Identify which cell holds the provided text, then report its [X, Y] central coordinate. 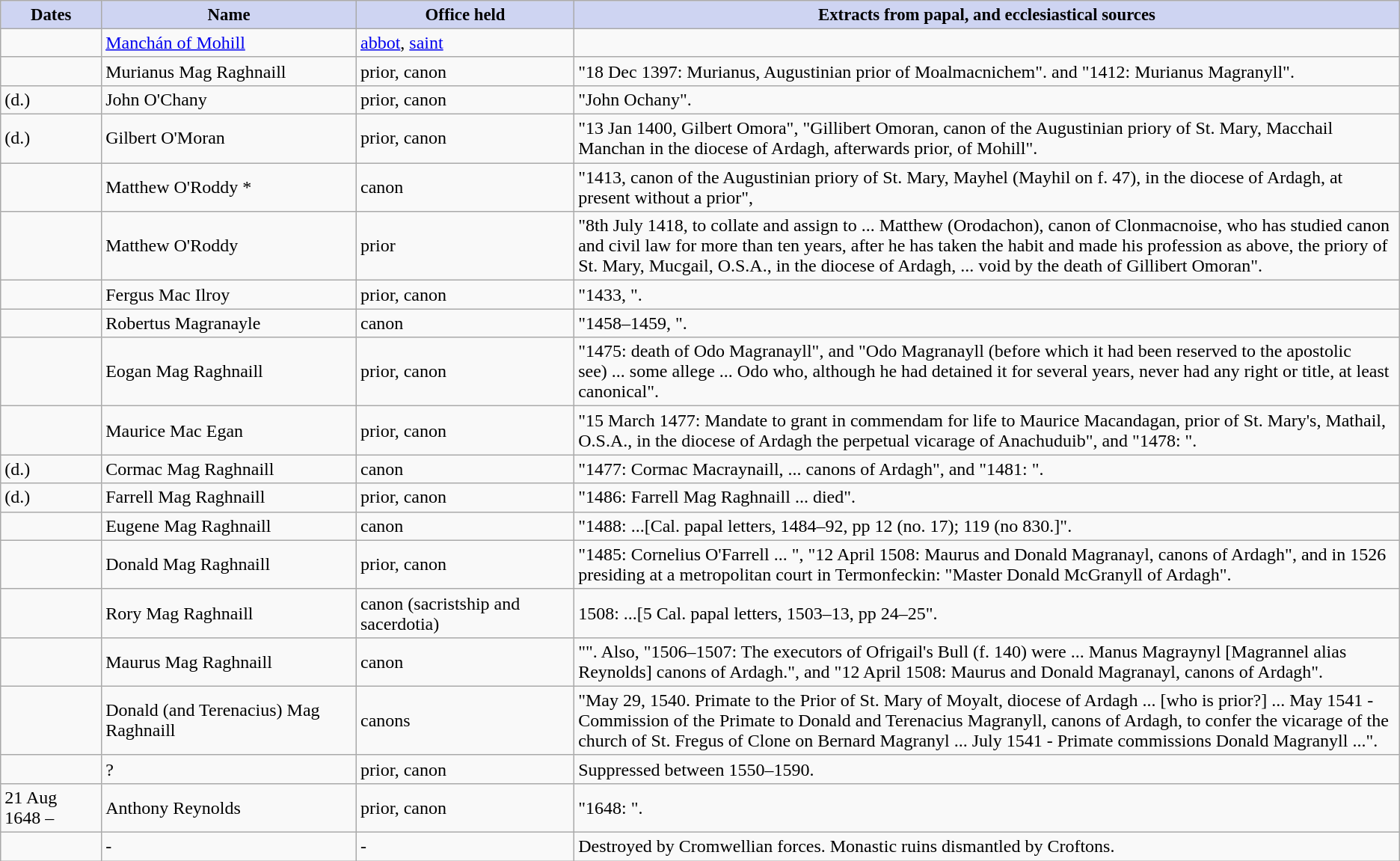
Maurice Mac Egan [229, 431]
? [229, 769]
"1488: ...[Cal. papal letters, 1484–92, pp 12 (no. 17); 119 (no 830.]". [987, 526]
Fergus Mac Ilroy [229, 295]
Maurus Mag Raghnaill [229, 661]
Donald (and Terenacius) Mag Raghnaill [229, 720]
Matthew O'Roddy [229, 246]
1508: ...[5 Cal. papal letters, 1503–13, pp 24–25". [987, 613]
Office held [465, 15]
Dates [51, 15]
Destroyed by Cromwellian forces. Monastic ruins dismantled by Croftons. [987, 847]
Gilbert O'Moran [229, 139]
Donald Mag Raghnaill [229, 564]
"1433, ". [987, 295]
Eugene Mag Raghnaill [229, 526]
Anthony Reynolds [229, 808]
Extracts from papal, and ecclesiastical sources [987, 15]
John O'Chany [229, 99]
Murianus Mag Raghnaill [229, 71]
canon (sacristship and sacerdotia) [465, 613]
"1477: Cormac Macraynaill, ... canons of Ardagh", and "1481: ". [987, 469]
"John Ochany". [987, 99]
"1648: ". [987, 808]
Cormac Mag Raghnaill [229, 469]
canons [465, 720]
Eogan Mag Raghnaill [229, 372]
Farrell Mag Raghnaill [229, 497]
Name [229, 15]
Robertus Magranayle [229, 323]
abbot, saint [465, 43]
prior [465, 246]
Manchán of Mohill [229, 43]
Rory Mag Raghnaill [229, 613]
"1413, canon of the Augustinian priory of St. Mary, Mayhel (Mayhil on f. 47), in the diocese of Ardagh, at present without a prior", [987, 187]
21 Aug 1648 – [51, 808]
Matthew O'Roddy * [229, 187]
Suppressed between 1550–1590. [987, 769]
"18 Dec 1397: Murianus, Augustinian prior of Moalmacnichem". and "1412: Murianus Magranyll". [987, 71]
"1458–1459, ". [987, 323]
"1486: Farrell Mag Raghnaill ... died". [987, 497]
